Extract the (X, Y) coordinate from the center of the cell holding the provided text.  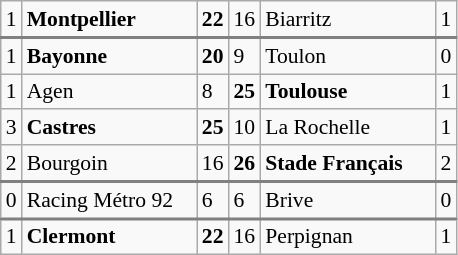
10 (245, 128)
26 (245, 163)
8 (213, 92)
3 (12, 128)
Toulouse (348, 92)
Agen (110, 92)
La Rochelle (348, 128)
9 (245, 56)
20 (213, 56)
Castres (110, 128)
Racing Métro 92 (110, 200)
Bourgoin (110, 163)
Brive (348, 200)
Toulon (348, 56)
Bayonne (110, 56)
Biarritz (348, 19)
Stade Français (348, 163)
Perpignan (348, 237)
Montpellier (110, 19)
Clermont (110, 237)
